Capture the cell that displays the provided text and extract its (x, y) central coordinate. 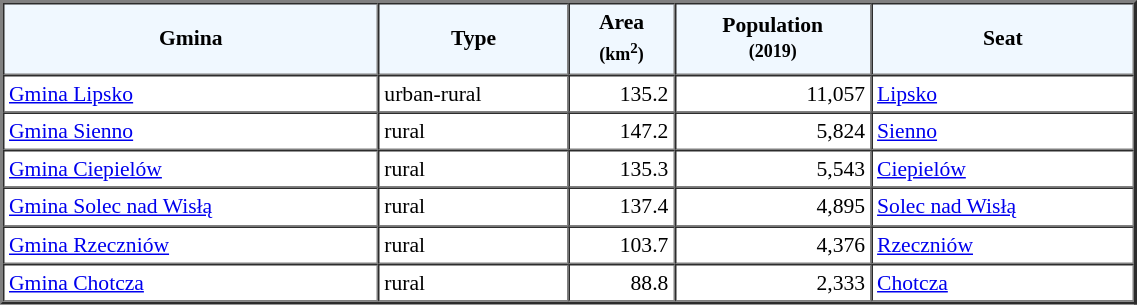
4,376 (772, 245)
135.3 (622, 169)
Solec nad Wisłą (1003, 207)
Gmina (190, 38)
5,543 (772, 169)
5,824 (772, 131)
135.2 (622, 93)
Sienno (1003, 131)
88.8 (622, 283)
Rzeczniów (1003, 245)
Gmina Sienno (190, 131)
137.4 (622, 207)
4,895 (772, 207)
11,057 (772, 93)
Gmina Lipsko (190, 93)
Population(2019) (772, 38)
Area(km2) (622, 38)
Ciepielów (1003, 169)
Chotcza (1003, 283)
urban-rural (473, 93)
Gmina Ciepielów (190, 169)
Gmina Rzeczniów (190, 245)
Type (473, 38)
147.2 (622, 131)
Gmina Solec nad Wisłą (190, 207)
Lipsko (1003, 93)
2,333 (772, 283)
Seat (1003, 38)
Gmina Chotcza (190, 283)
103.7 (622, 245)
